Return [X, Y] of the center of cell containing provided text 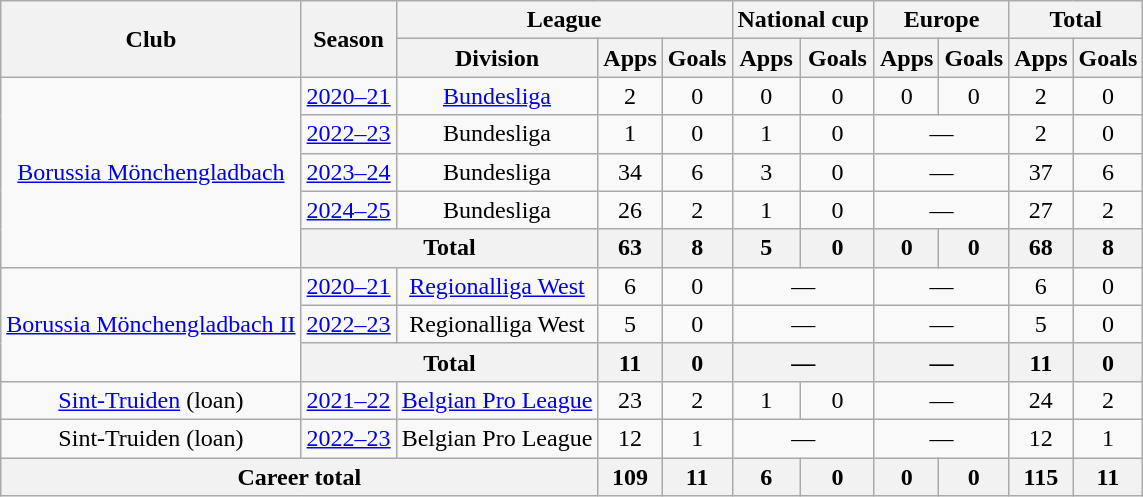
3 [766, 172]
26 [630, 210]
Season [348, 39]
27 [1041, 210]
National cup [803, 20]
2021–22 [348, 400]
League [564, 20]
Borussia Mönchengladbach [151, 172]
115 [1041, 477]
23 [630, 400]
109 [630, 477]
2024–25 [348, 210]
Europe [941, 20]
63 [630, 248]
Borussia Mönchengladbach II [151, 324]
24 [1041, 400]
Career total [300, 477]
Club [151, 39]
34 [630, 172]
2023–24 [348, 172]
Division [497, 58]
68 [1041, 248]
37 [1041, 172]
